Extract the [X, Y] coordinate from the center of the cell holding the provided text.  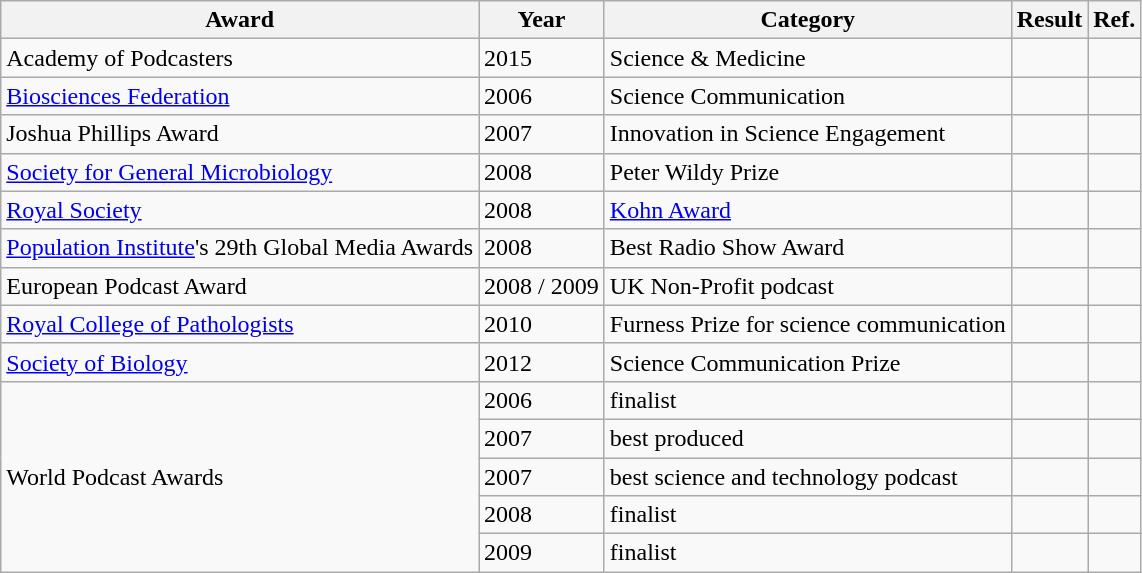
Year [542, 20]
UK Non-Profit podcast [808, 286]
Population Institute's 29th Global Media Awards [240, 248]
2012 [542, 362]
Innovation in Science Engagement [808, 134]
Joshua Phillips Award [240, 134]
Academy of Podcasters [240, 58]
2015 [542, 58]
2010 [542, 324]
Furness Prize for science communication [808, 324]
European Podcast Award [240, 286]
best science and technology podcast [808, 477]
Science & Medicine [808, 58]
Society for General Microbiology [240, 172]
Ref. [1114, 20]
2008 / 2009 [542, 286]
Royal Society [240, 210]
Best Radio Show Award [808, 248]
Society of Biology [240, 362]
Result [1049, 20]
Science Communication Prize [808, 362]
best produced [808, 438]
Award [240, 20]
Peter Wildy Prize [808, 172]
Royal College of Pathologists [240, 324]
Category [808, 20]
World Podcast Awards [240, 476]
Kohn Award [808, 210]
Biosciences Federation [240, 96]
2009 [542, 553]
Science Communication [808, 96]
